Output the [X, Y] coordinate of the center of the cell containing the given text.  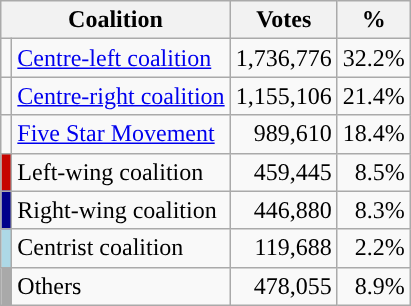
1,155,106 [284, 96]
Five Star Movement [121, 134]
Coalition [116, 20]
% [374, 20]
32.2% [374, 58]
119,688 [284, 248]
8.9% [374, 286]
18.4% [374, 134]
459,445 [284, 172]
1,736,776 [284, 58]
478,055 [284, 286]
989,610 [284, 134]
Right-wing coalition [121, 210]
Others [121, 286]
Centre-left coalition [121, 58]
Centre-right coalition [121, 96]
8.5% [374, 172]
446,880 [284, 210]
Left-wing coalition [121, 172]
Votes [284, 20]
Centrist coalition [121, 248]
21.4% [374, 96]
2.2% [374, 248]
8.3% [374, 210]
